Output the [x, y] coordinate of the center of the cell containing the given text.  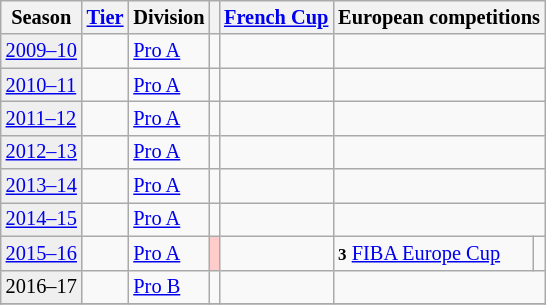
Division [168, 17]
2010–11 [42, 85]
2016–17 [42, 287]
2013–14 [42, 186]
Season [42, 17]
2009–10 [42, 51]
Pro B [168, 287]
2014–15 [42, 219]
French Cup [276, 17]
2015–16 [42, 253]
Tier [106, 17]
2012–13 [42, 152]
2011–12 [42, 118]
3 FIBA Europe Cup [433, 253]
European competitions [439, 17]
